Detect which cell encompasses the target text, then output its [x, y] center coordinate. 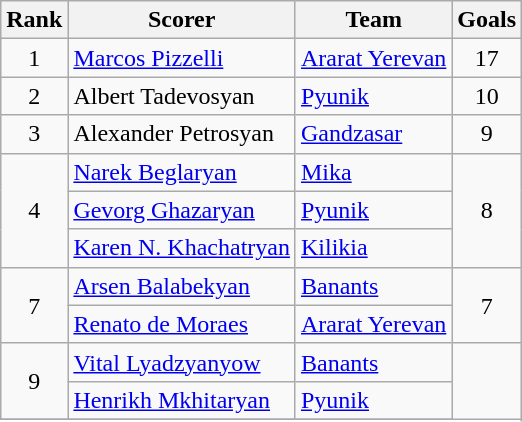
Gevorg Ghazaryan [182, 210]
Renato de Moraes [182, 324]
Alexander Petrosyan [182, 134]
17 [487, 58]
Arsen Balabekyan [182, 286]
Vital Lyadzyanyow [182, 362]
Karen N. Khachatryan [182, 248]
Goals [487, 20]
Narek Beglaryan [182, 172]
10 [487, 96]
Marcos Pizzelli [182, 58]
3 [34, 134]
8 [487, 210]
4 [34, 210]
Gandzasar [373, 134]
Scorer [182, 20]
1 [34, 58]
Kilikia [373, 248]
Team [373, 20]
Albert Tadevosyan [182, 96]
Mika [373, 172]
Henrikh Mkhitaryan [182, 400]
Rank [34, 20]
2 [34, 96]
